Detect which cell encompasses the target text, then output its [x, y] center coordinate. 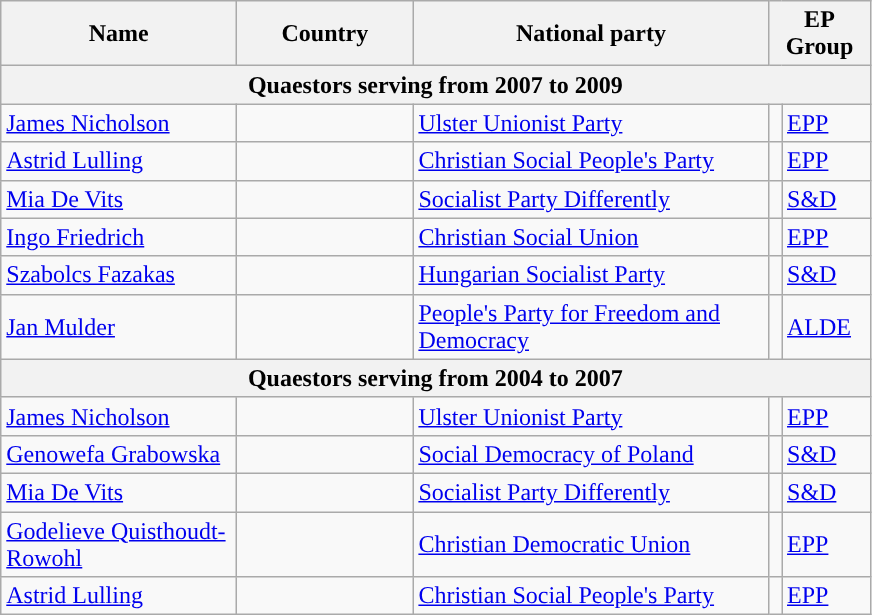
Social Democracy of Poland [591, 454]
EP Group [820, 34]
Quaestors serving from 2007 to 2009 [436, 85]
Name [119, 34]
Country [325, 34]
Godelieve Quisthoudt-Rowohl [119, 544]
Hungarian Socialist Party [591, 275]
Genowefa Grabowska [119, 454]
Ingo Friedrich [119, 237]
Christian Democratic Union [591, 544]
ALDE [826, 326]
National party [591, 34]
Szabolcs Fazakas [119, 275]
Jan Mulder [119, 326]
Quaestors serving from 2004 to 2007 [436, 378]
Christian Social Union [591, 237]
People's Party for Freedom and Democracy [591, 326]
